Determine the [X, Y] coordinate at the center of the cell enclosing the given text.  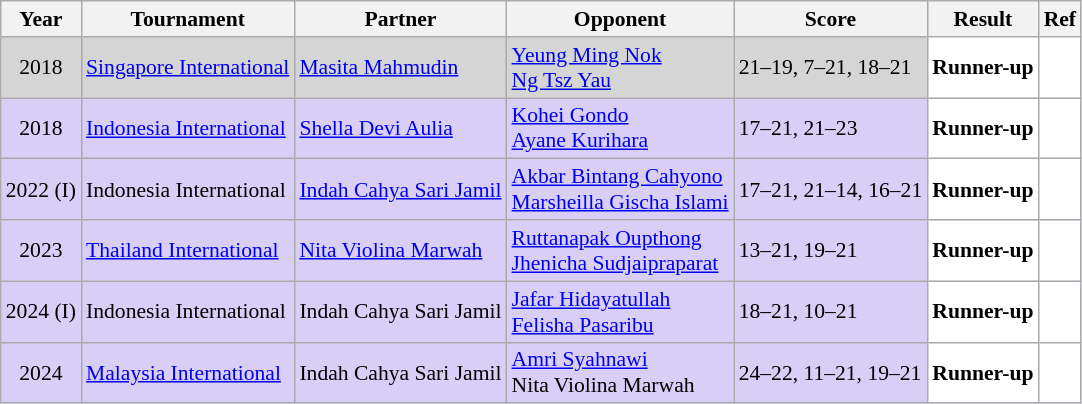
Singapore International [188, 68]
13–21, 19–21 [831, 250]
Year [41, 19]
2024 [41, 372]
17–21, 21–23 [831, 128]
Amri Syahnawi Nita Violina Marwah [620, 372]
Ruttanapak Oupthong Jhenicha Sudjaipraparat [620, 250]
Ref [1060, 19]
Masita Mahmudin [400, 68]
2024 (I) [41, 312]
Result [982, 19]
Shella Devi Aulia [400, 128]
Score [831, 19]
Partner [400, 19]
21–19, 7–21, 18–21 [831, 68]
Tournament [188, 19]
Akbar Bintang Cahyono Marsheilla Gischa Islami [620, 190]
17–21, 21–14, 16–21 [831, 190]
Thailand International [188, 250]
Opponent [620, 19]
18–21, 10–21 [831, 312]
Yeung Ming Nok Ng Tsz Yau [620, 68]
2022 (I) [41, 190]
Malaysia International [188, 372]
Nita Violina Marwah [400, 250]
24–22, 11–21, 19–21 [831, 372]
Jafar Hidayatullah Felisha Pasaribu [620, 312]
Kohei Gondo Ayane Kurihara [620, 128]
2023 [41, 250]
